Locate the cell with the specified text and output its [X, Y] center coordinate. 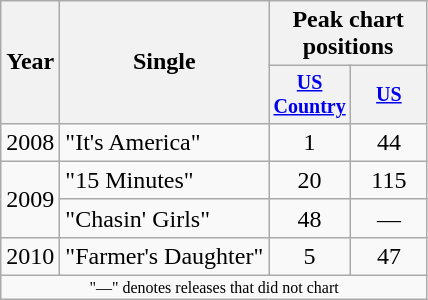
Year [30, 62]
"15 Minutes" [164, 180]
47 [388, 256]
"Farmer's Daughter" [164, 256]
US Country [310, 94]
2008 [30, 142]
— [388, 218]
"It's America" [164, 142]
1 [310, 142]
"—" denotes releases that did not chart [214, 288]
"Chasin' Girls" [164, 218]
2009 [30, 199]
44 [388, 142]
2010 [30, 256]
Single [164, 62]
20 [310, 180]
5 [310, 256]
US [388, 94]
48 [310, 218]
Peak chartpositions [348, 34]
115 [388, 180]
